Find where the given text appears and provide that cell's center as (X, Y) coordinate. 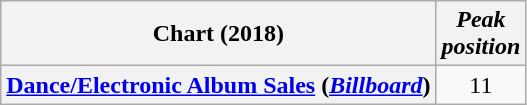
11 (481, 85)
Dance/Electronic Album Sales (Billboard) (218, 85)
Chart (2018) (218, 34)
Peak position (481, 34)
